Scan for the cell matching the given text and deliver its [x, y] coordinate at center. 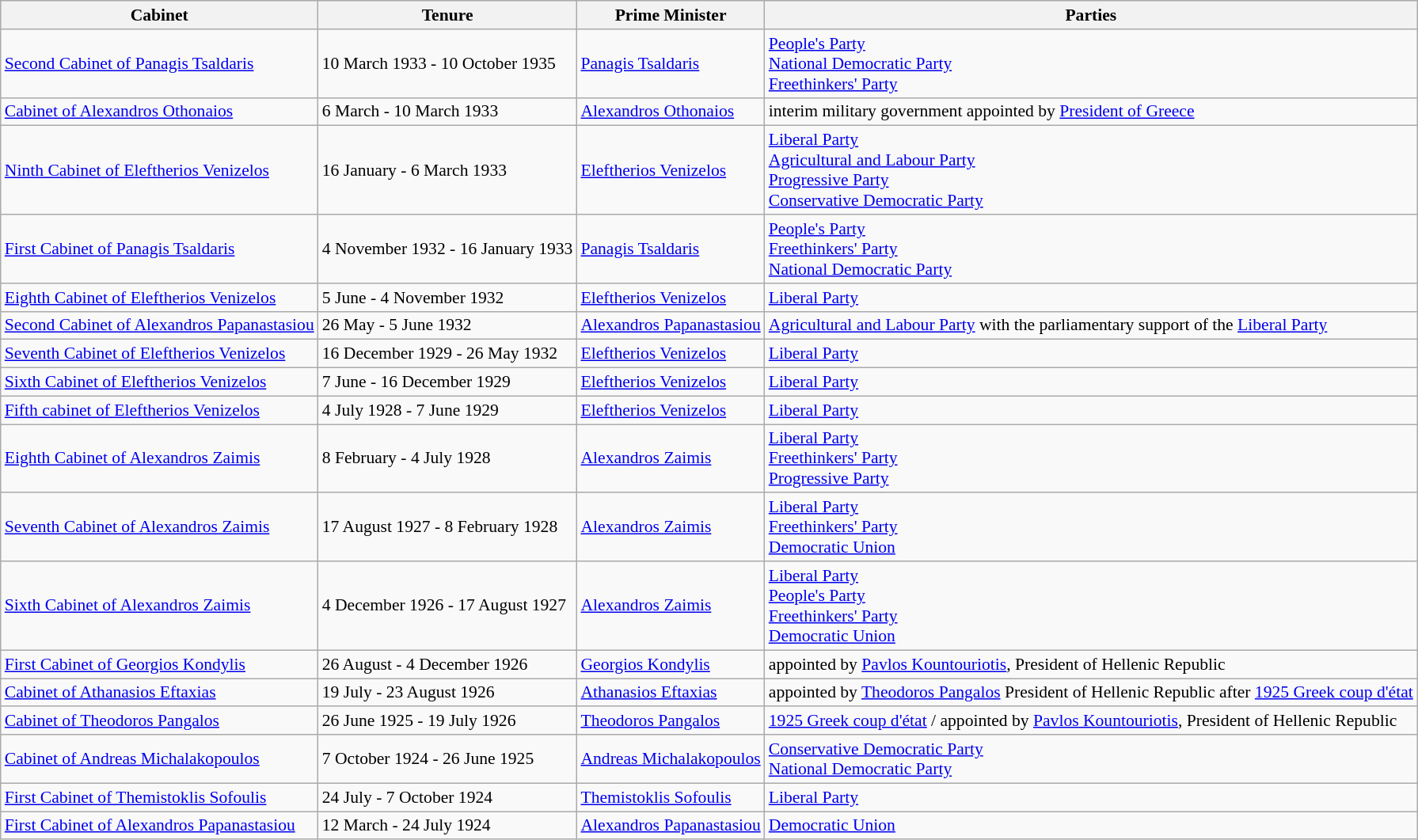
Liberal PartyFreethinkers' PartyDemocratic Union [1091, 527]
Democratic Union [1091, 826]
26 August - 4 December 1926 [448, 664]
Themistoklis Sofoulis [670, 797]
Liberal PartyPeople's Party Freethinkers' PartyDemocratic Union [1091, 606]
Theodoros Pangalos [670, 721]
4 December 1926 - 17 August 1927 [448, 606]
Tenure [448, 15]
7 June - 16 December 1929 [448, 382]
7 October 1924 - 26 June 1925 [448, 758]
Second Cabinet of Alexandros Papanastasiou [160, 325]
Liberal PartyFreethinkers' PartyProgressive Party [1091, 459]
1925 Greek coup d'état / appointed by Pavlos Kountouriotis, President of Hellenic Republic [1091, 721]
16 December 1929 - 26 May 1932 [448, 354]
Cabinet of Athanasios Eftaxias [160, 693]
Cabinet of Alexandros Othonaios [160, 112]
Cabinet of Theodoros Pangalos [160, 721]
12 March - 24 July 1924 [448, 826]
17 August 1927 - 8 February 1928 [448, 527]
Alexandros Othonaios [670, 112]
6 March - 10 March 1933 [448, 112]
19 July - 23 August 1926 [448, 693]
People's Party National Democratic PartyFreethinkers' Party [1091, 63]
Conservative Democratic PartyNational Democratic Party [1091, 758]
Prime Minister [670, 15]
Ninth Cabinet of Eleftherios Venizelos [160, 170]
4 July 1928 - 7 June 1929 [448, 410]
Andreas Michalakopoulos [670, 758]
Parties [1091, 15]
First Cabinet of Panagis Tsaldaris [160, 249]
People's Party Freethinkers' PartyNational Democratic Party [1091, 249]
16 January - 6 March 1933 [448, 170]
appointed by Pavlos Kountouriotis, President of Hellenic Republic [1091, 664]
26 June 1925 - 19 July 1926 [448, 721]
appointed by Theodoros Pangalos President of Hellenic Republic after 1925 Greek coup d'état [1091, 693]
Georgios Kondylis [670, 664]
Second Cabinet of Panagis Tsaldaris [160, 63]
5 June - 4 November 1932 [448, 298]
Athanasios Eftaxias [670, 693]
First Cabinet of Alexandros Papanastasiou [160, 826]
Sixth Cabinet of Alexandros Zaimis [160, 606]
Sixth Cabinet of Eleftherios Venizelos [160, 382]
Fifth cabinet of Eleftherios Venizelos [160, 410]
26 May - 5 June 1932 [448, 325]
First Cabinet of Georgios Kondylis [160, 664]
First Cabinet of Themistoklis Sofoulis [160, 797]
10 March 1933 - 10 October 1935 [448, 63]
Agricultural and Labour Party with the parliamentary support of the Liberal Party [1091, 325]
interim military government appointed by President of Greece [1091, 112]
Seventh Cabinet of Alexandros Zaimis [160, 527]
Eighth Cabinet of Eleftherios Venizelos [160, 298]
8 February - 4 July 1928 [448, 459]
4 November 1932 - 16 January 1933 [448, 249]
Seventh Cabinet of Eleftherios Venizelos [160, 354]
Liberal PartyAgricultural and Labour PartyProgressive PartyConservative Democratic Party [1091, 170]
Eighth Cabinet of Alexandros Zaimis [160, 459]
Cabinet [160, 15]
24 July - 7 October 1924 [448, 797]
Cabinet of Andreas Michalakopoulos [160, 758]
